Locate the cell with the specified text and output its [X, Y] center coordinate. 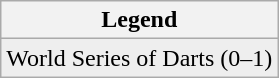
Legend [140, 20]
World Series of Darts (0–1) [140, 58]
